Return the (X, Y) coordinate for the center point of the cell that contains the specified text.  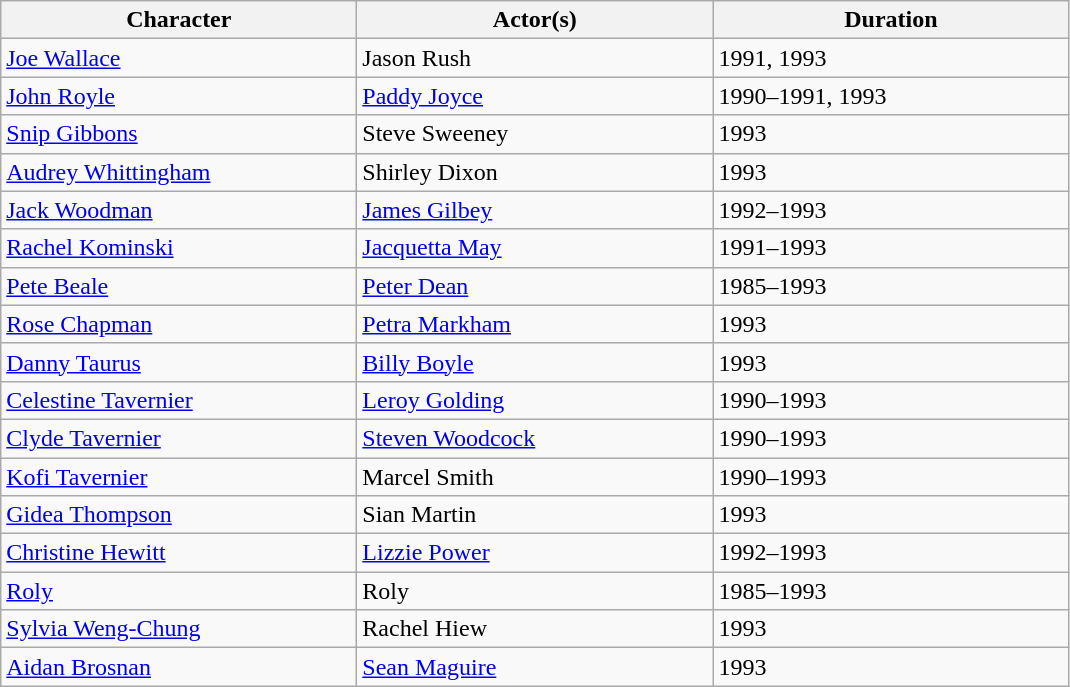
Peter Dean (535, 286)
Sian Martin (535, 515)
Joe Wallace (179, 58)
Danny Taurus (179, 362)
Celestine Tavernier (179, 400)
Sylvia Weng-Chung (179, 629)
Duration (891, 20)
Audrey Whittingham (179, 172)
Rachel Hiew (535, 629)
Marcel Smith (535, 477)
Christine Hewitt (179, 553)
1990–1991, 1993 (891, 96)
Jack Woodman (179, 210)
Jason Rush (535, 58)
Lizzie Power (535, 553)
Gidea Thompson (179, 515)
1991–1993 (891, 248)
Snip Gibbons (179, 134)
Steven Woodcock (535, 438)
Pete Beale (179, 286)
John Royle (179, 96)
1991, 1993 (891, 58)
Clyde Tavernier (179, 438)
Rachel Kominski (179, 248)
Rose Chapman (179, 324)
Steve Sweeney (535, 134)
Leroy Golding (535, 400)
Aidan Brosnan (179, 667)
Kofi Tavernier (179, 477)
Petra Markham (535, 324)
Shirley Dixon (535, 172)
Jacquetta May (535, 248)
Character (179, 20)
Sean Maguire (535, 667)
James Gilbey (535, 210)
Billy Boyle (535, 362)
Actor(s) (535, 20)
Paddy Joyce (535, 96)
